Determine the (x, y) coordinate at the center of the cell enclosing the given text.  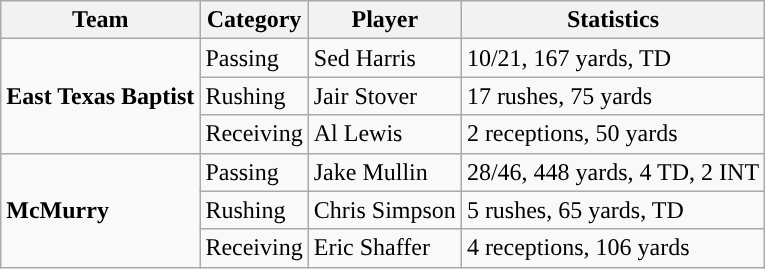
5 rushes, 65 yards, TD (612, 210)
Eric Shaffer (384, 248)
Statistics (612, 20)
4 receptions, 106 yards (612, 248)
Chris Simpson (384, 210)
McMurry (100, 210)
Sed Harris (384, 58)
17 rushes, 75 yards (612, 96)
10/21, 167 yards, TD (612, 58)
East Texas Baptist (100, 96)
Team (100, 20)
2 receptions, 50 yards (612, 134)
Jake Mullin (384, 172)
Jair Stover (384, 96)
Category (254, 20)
Player (384, 20)
Al Lewis (384, 134)
28/46, 448 yards, 4 TD, 2 INT (612, 172)
